Find where the given text appears and provide that cell's center as (X, Y) coordinate. 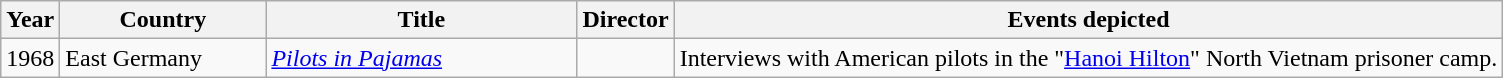
Title (422, 20)
Year (30, 20)
1968 (30, 58)
Pilots in Pajamas (422, 58)
Interviews with American pilots in the "Hanoi Hilton" North Vietnam prisoner camp. (1088, 58)
Director (626, 20)
Events depicted (1088, 20)
East Germany (163, 58)
Country (163, 20)
